Determine the (x, y) coordinate at the center of the cell enclosing the given text.  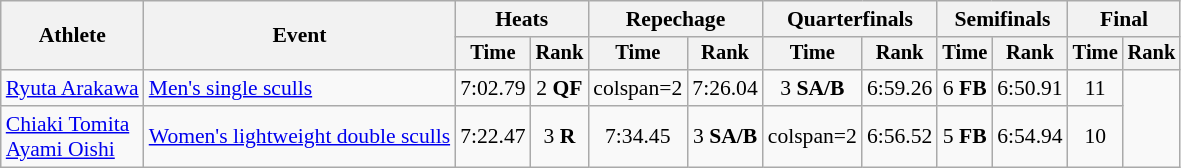
Final (1124, 19)
Athlete (72, 36)
6 FB (964, 88)
3 R (560, 136)
7:22.47 (492, 136)
6:59.26 (900, 88)
6:54.94 (1030, 136)
Chiaki TomitaAyami Oishi (72, 136)
6:56.52 (900, 136)
Event (300, 36)
Men's single sculls (300, 88)
Ryuta Arakawa (72, 88)
Women's lightweight double sculls (300, 136)
7:02.79 (492, 88)
6:50.91 (1030, 88)
11 (1096, 88)
7:34.45 (638, 136)
Heats (522, 19)
Semifinals (1002, 19)
2 QF (560, 88)
Repechage (676, 19)
5 FB (964, 136)
Quarterfinals (850, 19)
10 (1096, 136)
7:26.04 (724, 88)
